Return the [X, Y] coordinate for the center point of the cell that contains the specified text.  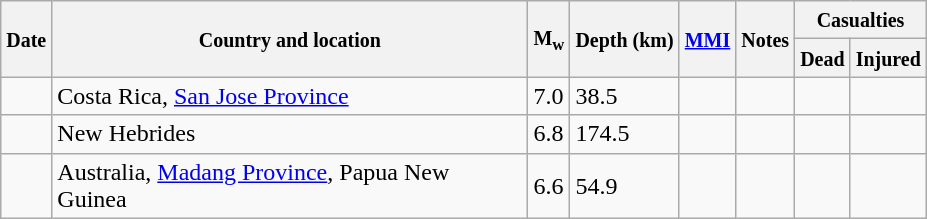
174.5 [624, 134]
Mw [549, 39]
Depth (km) [624, 39]
Country and location [290, 39]
Injured [888, 58]
Costa Rica, San Jose Province [290, 96]
Casualties [861, 20]
Dead [823, 58]
6.8 [549, 134]
7.0 [549, 96]
38.5 [624, 96]
54.9 [624, 186]
Australia, Madang Province, Papua New Guinea [290, 186]
New Hebrides [290, 134]
Date [26, 39]
MMI [708, 39]
6.6 [549, 186]
Notes [766, 39]
